From the cell containing the given text, extract its center point as (X, Y) coordinate. 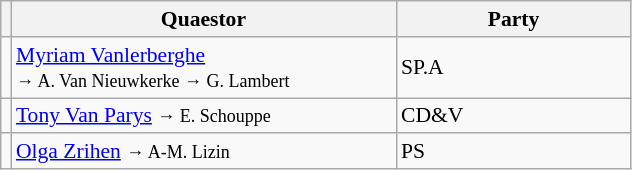
Myriam Vanlerberghe→ A. Van Nieuwkerke → G. Lambert (204, 68)
Quaestor (204, 19)
CD&V (514, 116)
Olga Zrihen → A-M. Lizin (204, 152)
Party (514, 19)
PS (514, 152)
Tony Van Parys → E. Schouppe (204, 116)
SP.A (514, 68)
